From the cell containing the given text, extract its center point as (X, Y) coordinate. 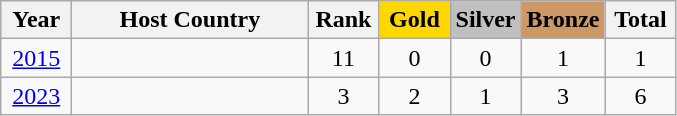
Bronze (563, 20)
Total (640, 20)
Silver (486, 20)
6 (640, 96)
2023 (36, 96)
Gold (414, 20)
2 (414, 96)
2015 (36, 58)
11 (344, 58)
Year (36, 20)
Host Country (190, 20)
Rank (344, 20)
